From the cell containing the given text, extract its center point as [X, Y] coordinate. 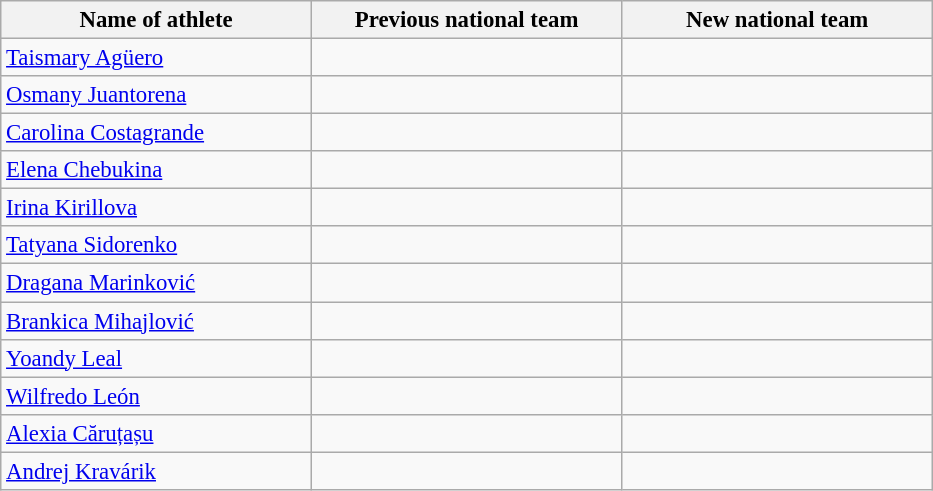
Brankica Mihajlović [156, 321]
Dragana Marinković [156, 283]
Previous national team [466, 20]
Irina Kirillova [156, 208]
Name of athlete [156, 20]
Carolina Costagrande [156, 133]
New national team [778, 20]
Andrej Kravárik [156, 471]
Alexia Căruțașu [156, 433]
Elena Chebukina [156, 170]
Osmany Juantorena [156, 95]
Yoandy Leal [156, 358]
Wilfredo León [156, 396]
Taismary Agüero [156, 58]
Tatyana Sidorenko [156, 245]
